Search for the cell housing the specified text and yield its (x, y) center coordinate. 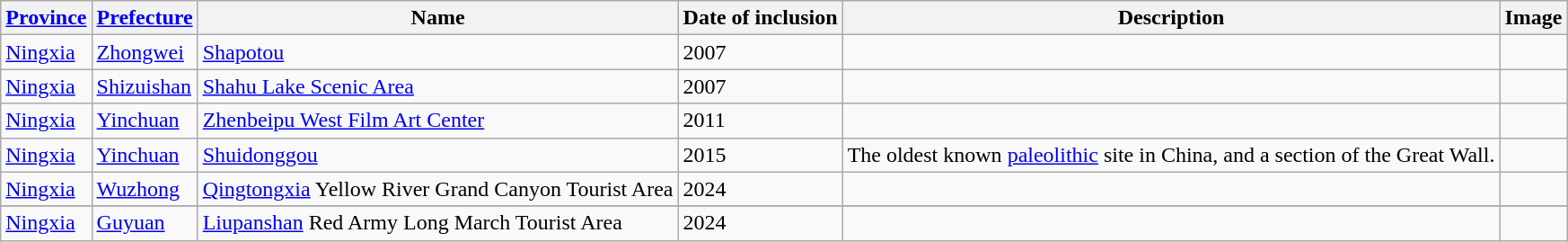
Shahu Lake Scenic Area (438, 86)
The oldest known paleolithic site in China, and a section of the Great Wall. (1171, 155)
2011 (760, 121)
Shapotou (438, 52)
Province (47, 18)
Guyuan (145, 223)
Date of inclusion (760, 18)
Shuidonggou (438, 155)
Zhongwei (145, 52)
Description (1171, 18)
Image (1534, 18)
Wuzhong (145, 189)
Zhenbeipu West Film Art Center (438, 121)
Liupanshan Red Army Long March Tourist Area (438, 223)
Qingtongxia Yellow River Grand Canyon Tourist Area (438, 189)
Name (438, 18)
Shizuishan (145, 86)
2015 (760, 155)
Prefecture (145, 18)
